Return the (X, Y) coordinate for the center point of the cell that contains the specified text.  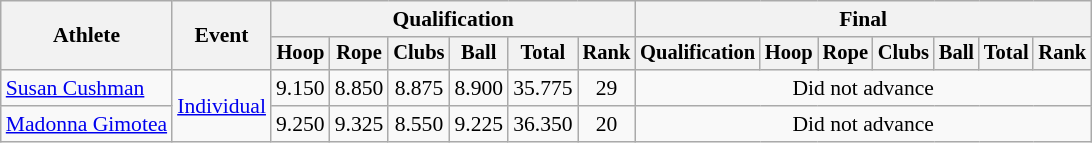
Event (222, 36)
8.850 (360, 88)
9.150 (300, 88)
36.350 (542, 124)
9.225 (478, 124)
8.875 (418, 88)
Final (863, 19)
20 (607, 124)
Individual (222, 106)
9.325 (360, 124)
Athlete (86, 36)
8.900 (478, 88)
Susan Cushman (86, 88)
8.550 (418, 124)
29 (607, 88)
Madonna Gimotea (86, 124)
9.250 (300, 124)
35.775 (542, 88)
